Identify which cell holds the provided text, then report its (x, y) central coordinate. 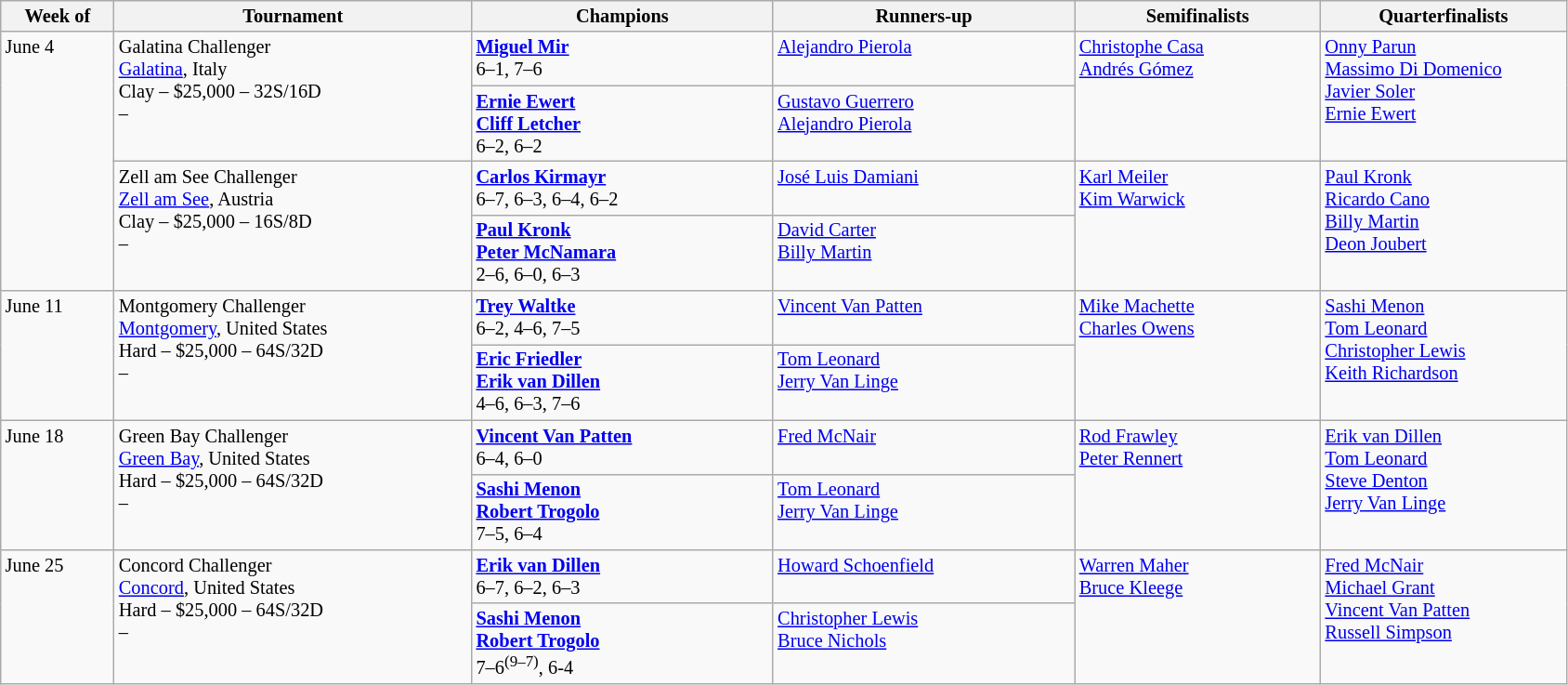
Week of (58, 16)
Sashi Menon Tom Leonard Christopher Lewis Keith Richardson (1444, 355)
Tournament (294, 16)
Rod Frawley Peter Rennert (1198, 485)
June 11 (58, 355)
Quarterfinalists (1444, 16)
Mike Machette Charles Owens (1198, 355)
Paul Kronk Ricardo Cano Billy Martin Deon Joubert (1444, 225)
Carlos Kirmayr 6–7, 6–3, 6–4, 6–2 (622, 188)
Vincent Van Patten 6–4, 6–0 (622, 447)
Semifinalists (1198, 16)
Galatina Challenger Galatina, ItalyClay – $25,000 – 32S/16D – (294, 97)
Eric Friedler Erik van Dillen4–6, 6–3, 7–6 (622, 382)
Concord Challenger Concord, United StatesHard – $25,000 – 64S/32D – (294, 617)
David Carter Billy Martin (923, 253)
Gustavo Guerrero Alejandro Pierola (923, 124)
Erik van Dillen Tom Leonard Steve Denton Jerry Van Linge (1444, 485)
Sashi Menon Robert Trogolo 7–6(9–7), 6-4 (622, 643)
Trey Waltke 6–2, 4–6, 7–5 (622, 318)
Warren Maher Bruce Kleege (1198, 617)
Christophe Casa Andrés Gómez (1198, 97)
Sashi Menon Robert Trogolo7–5, 6–4 (622, 512)
Fred McNair Michael Grant Vincent Van Patten Russell Simpson (1444, 617)
June 18 (58, 485)
Erik van Dillen 6–7, 6–2, 6–3 (622, 576)
Paul Kronk Peter McNamara2–6, 6–0, 6–3 (622, 253)
Ernie Ewert Cliff Letcher6–2, 6–2 (622, 124)
Zell am See Challenger Zell am See, AustriaClay – $25,000 – 16S/8D – (294, 225)
June 4 (58, 162)
Onny Parun Massimo Di Domenico Javier Soler Ernie Ewert (1444, 97)
Champions (622, 16)
Alejandro Pierola (923, 59)
Christopher Lewis Bruce Nichols (923, 643)
Green Bay Challenger Green Bay, United StatesHard – $25,000 – 64S/32D – (294, 485)
Fred McNair (923, 447)
Karl Meiler Kim Warwick (1198, 225)
Vincent Van Patten (923, 318)
Howard Schoenfield (923, 576)
June 25 (58, 617)
Miguel Mir 6–1, 7–6 (622, 59)
José Luis Damiani (923, 188)
Montgomery Challenger Montgomery, United StatesHard – $25,000 – 64S/32D – (294, 355)
Runners-up (923, 16)
